Provide the (X, Y) coordinate of the cell's center where the given text is located.  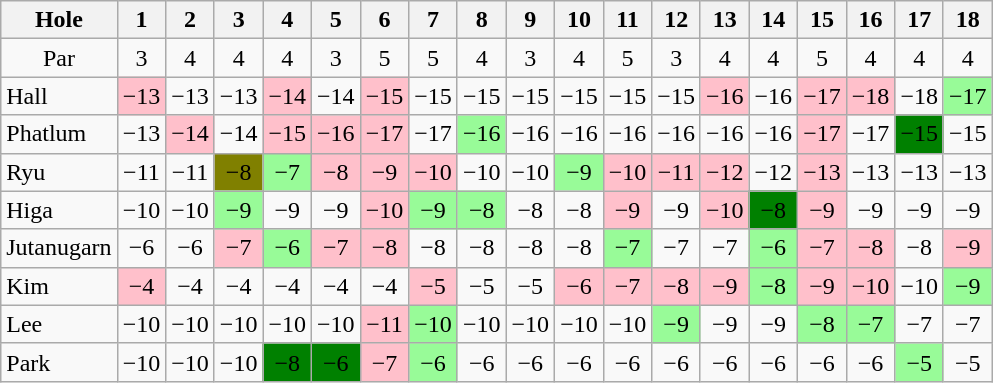
7 (434, 20)
14 (774, 20)
12 (676, 20)
10 (580, 20)
17 (920, 20)
Jutanugarn (59, 248)
16 (870, 20)
Hole (59, 20)
11 (628, 20)
Park (59, 362)
8 (482, 20)
Par (59, 58)
Kim (59, 286)
2 (190, 20)
18 (968, 20)
9 (530, 20)
15 (822, 20)
Phatlum (59, 134)
Hall (59, 96)
Higa (59, 210)
Ryu (59, 172)
6 (384, 20)
1 (142, 20)
13 (724, 20)
Lee (59, 324)
